Pinpoint the cell where the given text exists, returning its [X, Y] midpoint coordinate. 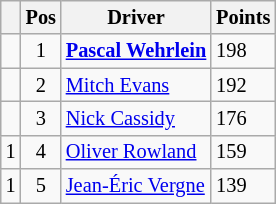
3 [41, 118]
159 [243, 152]
176 [243, 118]
Points [243, 17]
5 [41, 186]
2 [41, 85]
192 [243, 85]
198 [243, 51]
Mitch Evans [136, 85]
Oliver Rowland [136, 152]
Pascal Wehrlein [136, 51]
Driver [136, 17]
Pos [41, 17]
Jean-Éric Vergne [136, 186]
139 [243, 186]
4 [41, 152]
Nick Cassidy [136, 118]
